Detect which cell encompasses the target text, then output its [x, y] center coordinate. 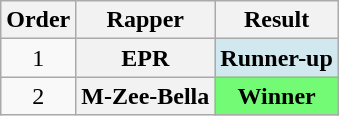
2 [38, 96]
Order [38, 20]
EPR [146, 58]
Result [277, 20]
Rapper [146, 20]
Winner [277, 96]
1 [38, 58]
Runner-up [277, 58]
M-Zee-Bella [146, 96]
